Search for the cell housing the specified text and yield its [x, y] center coordinate. 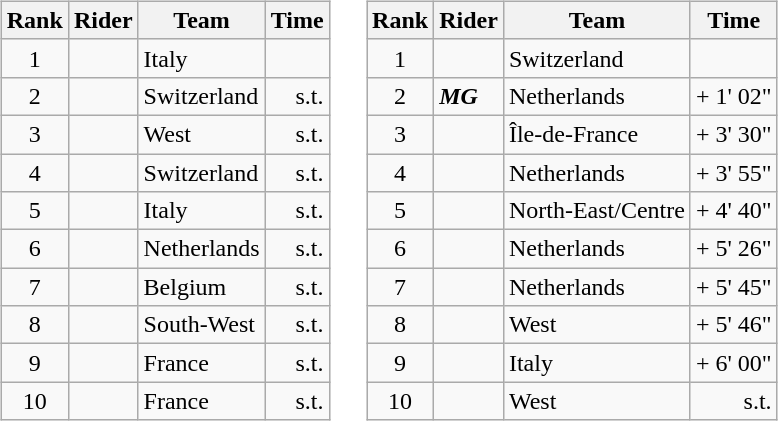
+ 4' 40" [734, 211]
+ 3' 30" [734, 134]
+ 3' 55" [734, 173]
Île-de-France [596, 134]
MG [469, 96]
South-West [202, 325]
+ 1' 02" [734, 96]
Belgium [202, 287]
+ 6' 00" [734, 363]
+ 5' 46" [734, 325]
North-East/Centre [596, 211]
+ 5' 45" [734, 287]
+ 5' 26" [734, 249]
